Output the (x, y) coordinate of the center of the cell containing the given text.  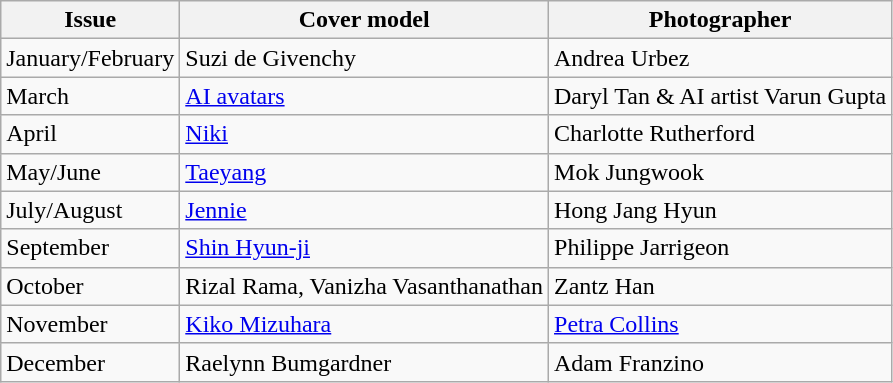
Charlotte Rutherford (720, 134)
September (90, 248)
January/February (90, 58)
Daryl Tan & AI artist Varun Gupta (720, 96)
November (90, 324)
April (90, 134)
Suzi de Givenchy (364, 58)
Issue (90, 20)
AI avatars (364, 96)
May/June (90, 172)
December (90, 362)
Kiko Mizuhara (364, 324)
Photographer (720, 20)
July/August (90, 210)
Hong Jang Hyun (720, 210)
Shin Hyun-ji (364, 248)
Cover model (364, 20)
March (90, 96)
Rizal Rama, Vanizha Vasanthanathan (364, 286)
Mok Jungwook (720, 172)
October (90, 286)
Niki (364, 134)
Raelynn Bumgardner (364, 362)
Zantz Han (720, 286)
Philippe Jarrigeon (720, 248)
Jennie (364, 210)
Taeyang (364, 172)
Petra Collins (720, 324)
Andrea Urbez (720, 58)
Adam Franzino (720, 362)
